Output the (x, y) coordinate of the center of the cell containing the given text.  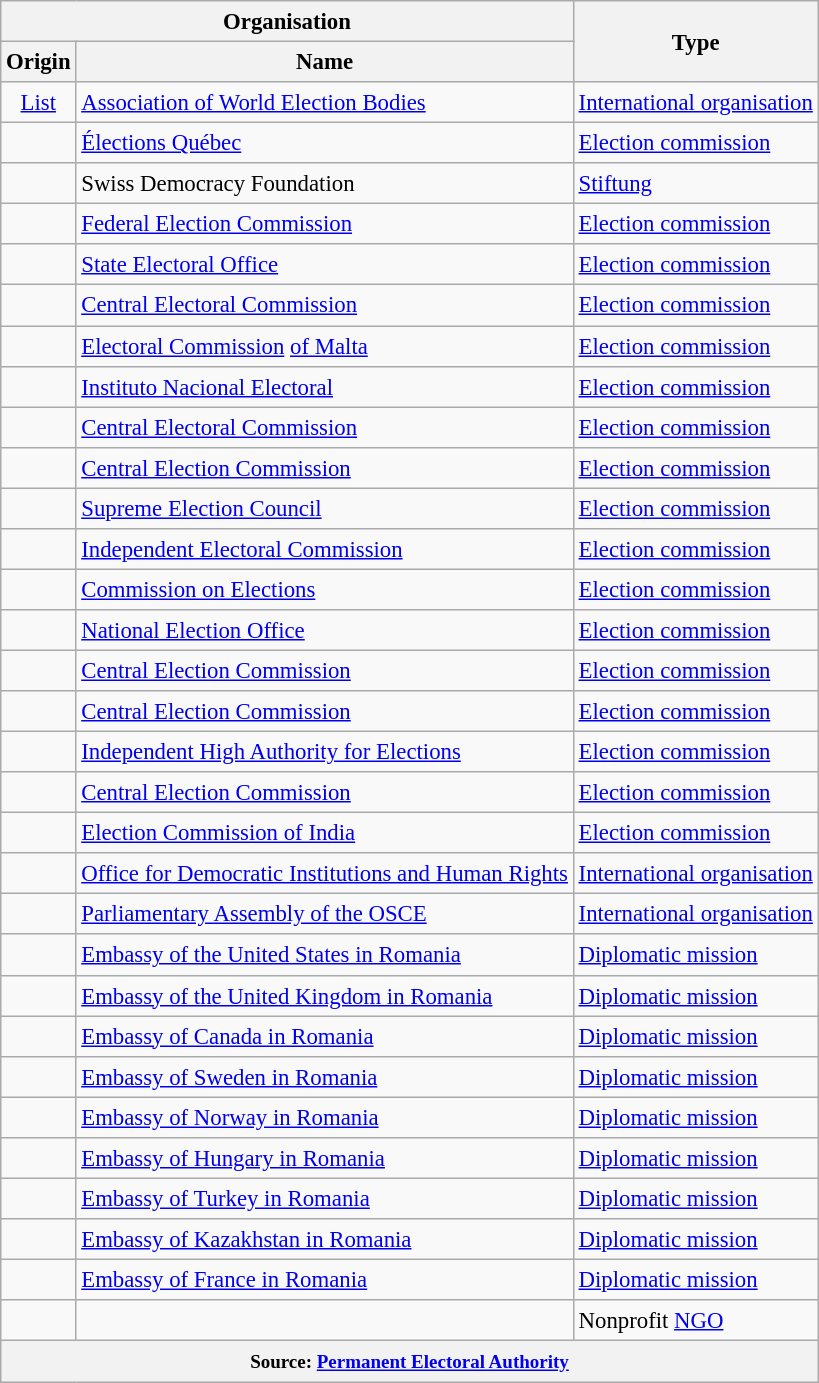
Independent High Authority for Elections (324, 752)
Type (696, 42)
National Election Office (324, 630)
Electoral Commission of Malta (324, 346)
Origin (38, 62)
Embassy of the United States in Romania (324, 956)
State Electoral Office (324, 264)
Organisation (288, 22)
Élections Québec (324, 144)
Embassy of France in Romania (324, 1280)
Source: Permanent Electoral Authority (410, 1362)
Independent Electoral Commission (324, 550)
Instituto Nacional Electoral (324, 386)
Nonprofit NGO (696, 1320)
Office for Democratic Institutions and Human Rights (324, 874)
Election Commission of India (324, 834)
Stiftung (696, 184)
Commission on Elections (324, 590)
List (38, 102)
Association of World Election Bodies (324, 102)
Embassy of Hungary in Romania (324, 1158)
Name (324, 62)
Embassy of the United Kingdom in Romania (324, 996)
Embassy of Canada in Romania (324, 1036)
Embassy of Kazakhstan in Romania (324, 1240)
Supreme Election Council (324, 508)
Swiss Democracy Foundation (324, 184)
Federal Election Commission (324, 224)
Embassy of Sweden in Romania (324, 1076)
Embassy of Norway in Romania (324, 1118)
Embassy of Turkey in Romania (324, 1198)
Parliamentary Assembly of the OSCE (324, 914)
